Provide the (x, y) coordinate of the cell's center where the given text is located.  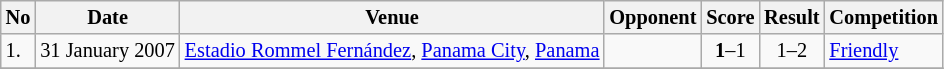
Score (730, 17)
31 January 2007 (107, 51)
1. (18, 51)
Estadio Rommel Fernández, Panama City, Panama (392, 51)
1–2 (792, 51)
Result (792, 17)
Date (107, 17)
Competition (883, 17)
Venue (392, 17)
No (18, 17)
Friendly (883, 51)
1–1 (730, 51)
Opponent (652, 17)
